Detect which cell encompasses the target text, then output its (X, Y) center coordinate. 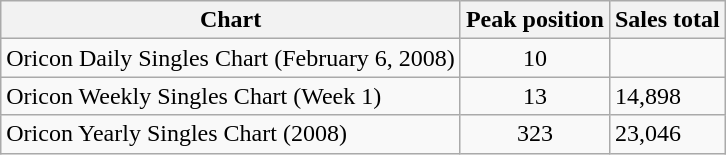
10 (534, 58)
323 (534, 134)
Chart (231, 20)
Sales total (667, 20)
Oricon Yearly Singles Chart (2008) (231, 134)
Oricon Daily Singles Chart (February 6, 2008) (231, 58)
13 (534, 96)
14,898 (667, 96)
Oricon Weekly Singles Chart (Week 1) (231, 96)
23,046 (667, 134)
Peak position (534, 20)
